Detect which cell encompasses the target text, then output its [x, y] center coordinate. 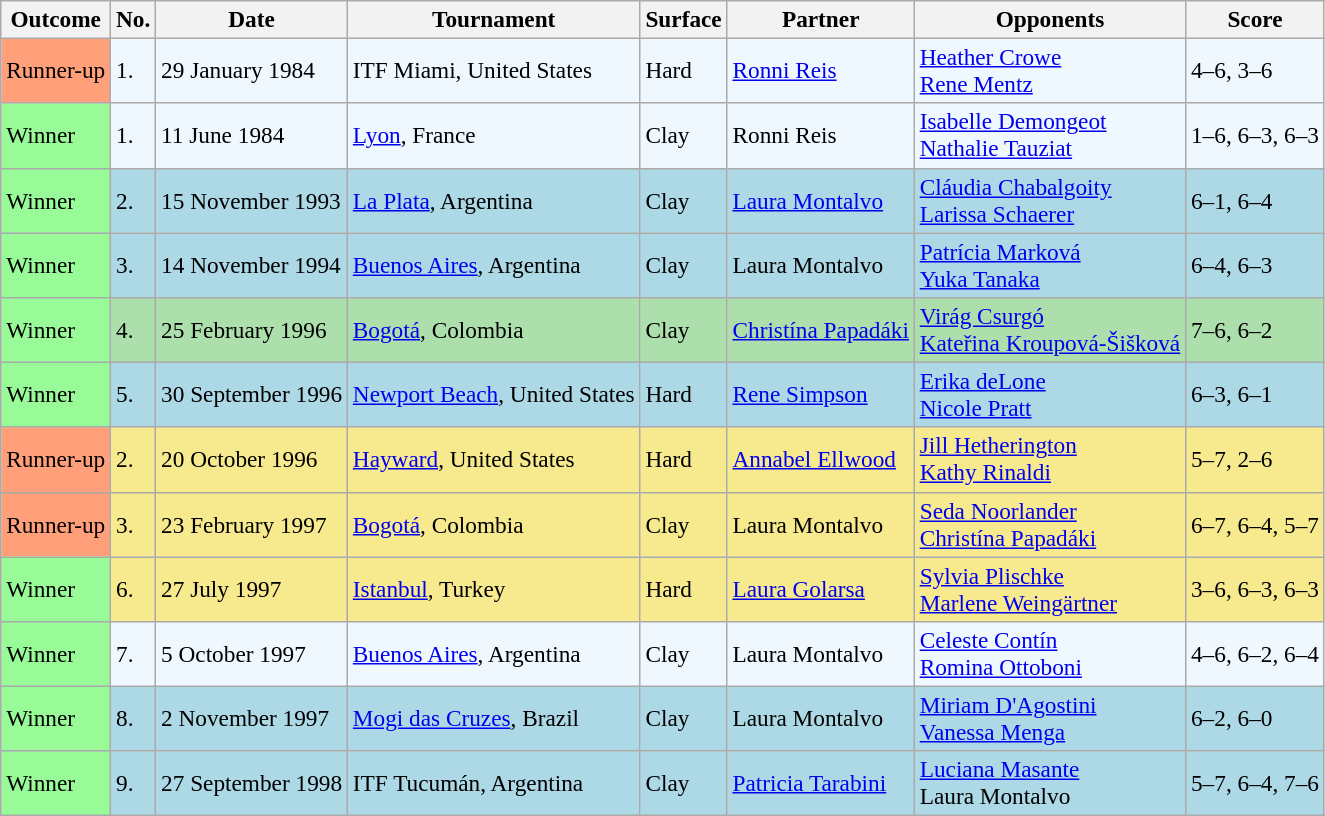
Seda Noorlander Christína Papadáki [1050, 524]
29 January 1984 [252, 70]
27 July 1997 [252, 588]
4–6, 6–2, 6–4 [1256, 654]
8. [134, 718]
6–7, 6–4, 5–7 [1256, 524]
4–6, 3–6 [1256, 70]
Patrícia Marková Yuka Tanaka [1050, 264]
5–7, 2–6 [1256, 460]
11 June 1984 [252, 136]
Outcome [56, 19]
Newport Beach, United States [494, 394]
9. [134, 784]
Isabelle Demongeot Nathalie Tauziat [1050, 136]
15 November 1993 [252, 200]
Istanbul, Turkey [494, 588]
5. [134, 394]
4. [134, 330]
Mogi das Cruzes, Brazil [494, 718]
6–1, 6–4 [1256, 200]
ITF Miami, United States [494, 70]
Annabel Ellwood [820, 460]
Opponents [1050, 19]
7. [134, 654]
La Plata, Argentina [494, 200]
Christína Papadáki [820, 330]
27 September 1998 [252, 784]
Luciana Masante Laura Montalvo [1050, 784]
Date [252, 19]
30 September 1996 [252, 394]
Surface [684, 19]
2 November 1997 [252, 718]
Erika deLone Nicole Pratt [1050, 394]
Hayward, United States [494, 460]
6–3, 6–1 [1256, 394]
5 October 1997 [252, 654]
20 October 1996 [252, 460]
ITF Tucumán, Argentina [494, 784]
Partner [820, 19]
Miriam D'Agostini Vanessa Menga [1050, 718]
Laura Golarsa [820, 588]
14 November 1994 [252, 264]
Rene Simpson [820, 394]
25 February 1996 [252, 330]
Tournament [494, 19]
1–6, 6–3, 6–3 [1256, 136]
Lyon, France [494, 136]
Celeste Contín Romina Ottoboni [1050, 654]
Virág Csurgó Kateřina Kroupová-Šišková [1050, 330]
3–6, 6–3, 6–3 [1256, 588]
6–2, 6–0 [1256, 718]
Sylvia Plischke Marlene Weingärtner [1050, 588]
Score [1256, 19]
Heather Crowe Rene Mentz [1050, 70]
No. [134, 19]
5–7, 6–4, 7–6 [1256, 784]
7–6, 6–2 [1256, 330]
Jill Hetherington Kathy Rinaldi [1050, 460]
Cláudia Chabalgoity Larissa Schaerer [1050, 200]
Patricia Tarabini [820, 784]
6–4, 6–3 [1256, 264]
6. [134, 588]
23 February 1997 [252, 524]
